Output the (x, y) coordinate of the center of the cell containing the given text.  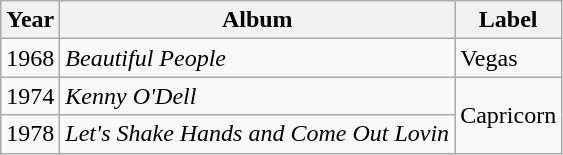
1974 (30, 96)
Album (258, 20)
Year (30, 20)
Beautiful People (258, 58)
Kenny O'Dell (258, 96)
Let's Shake Hands and Come Out Lovin (258, 134)
1968 (30, 58)
Vegas (508, 58)
1978 (30, 134)
Capricorn (508, 115)
Label (508, 20)
